Return (X, Y) of the center of cell containing provided text 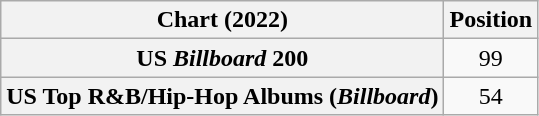
Position (491, 20)
Chart (2022) (222, 20)
US Top R&B/Hip-Hop Albums (Billboard) (222, 96)
US Billboard 200 (222, 58)
54 (491, 96)
99 (491, 58)
